Locate the cell with the specified text and output its (x, y) center coordinate. 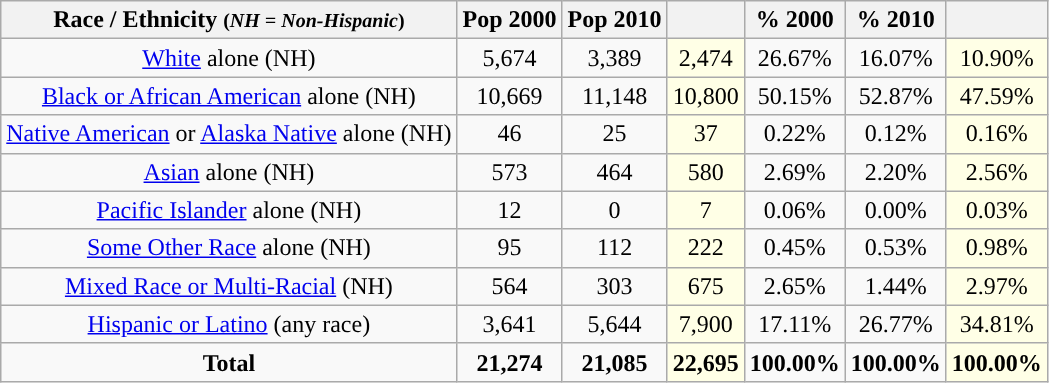
47.59% (996, 96)
Mixed Race or Multi-Racial (NH) (229, 286)
7 (706, 210)
Race / Ethnicity (NH = Non-Hispanic) (229, 20)
573 (510, 172)
2.69% (794, 172)
Native American or Alaska Native alone (NH) (229, 134)
10,800 (706, 96)
10,669 (510, 96)
Pop 2000 (510, 20)
% 2010 (896, 20)
37 (706, 134)
0.45% (794, 248)
46 (510, 134)
10.90% (996, 58)
Asian alone (NH) (229, 172)
50.15% (794, 96)
0.22% (794, 134)
26.77% (896, 324)
Some Other Race alone (NH) (229, 248)
52.87% (896, 96)
2.65% (794, 286)
11,148 (614, 96)
% 2000 (794, 20)
Black or African American alone (NH) (229, 96)
580 (706, 172)
112 (614, 248)
0 (614, 210)
3,641 (510, 324)
3,389 (614, 58)
2.97% (996, 286)
22,695 (706, 362)
Hispanic or Latino (any race) (229, 324)
564 (510, 286)
303 (614, 286)
1.44% (896, 286)
464 (614, 172)
0.16% (996, 134)
34.81% (996, 324)
0.12% (896, 134)
16.07% (896, 58)
White alone (NH) (229, 58)
2.20% (896, 172)
12 (510, 210)
Pacific Islander alone (NH) (229, 210)
0.53% (896, 248)
26.67% (794, 58)
2,474 (706, 58)
95 (510, 248)
17.11% (794, 324)
0.06% (794, 210)
7,900 (706, 324)
Total (229, 362)
222 (706, 248)
0.03% (996, 210)
0.00% (896, 210)
Pop 2010 (614, 20)
675 (706, 286)
2.56% (996, 172)
5,674 (510, 58)
21,085 (614, 362)
21,274 (510, 362)
25 (614, 134)
0.98% (996, 248)
5,644 (614, 324)
